From the cell containing the given text, extract its center point as (X, Y) coordinate. 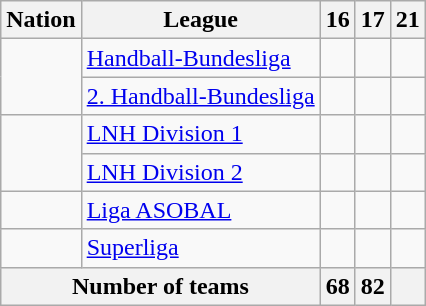
17 (372, 20)
LNH Division 2 (200, 172)
2. Handball-Bundesliga (200, 96)
Superliga (200, 248)
Nation (41, 20)
68 (338, 286)
LNH Division 1 (200, 134)
Handball-Bundesliga (200, 58)
League (200, 20)
Number of teams (160, 286)
Liga ASOBAL (200, 210)
21 (408, 20)
16 (338, 20)
82 (372, 286)
